Scan for the cell matching the given text and deliver its (X, Y) coordinate at center. 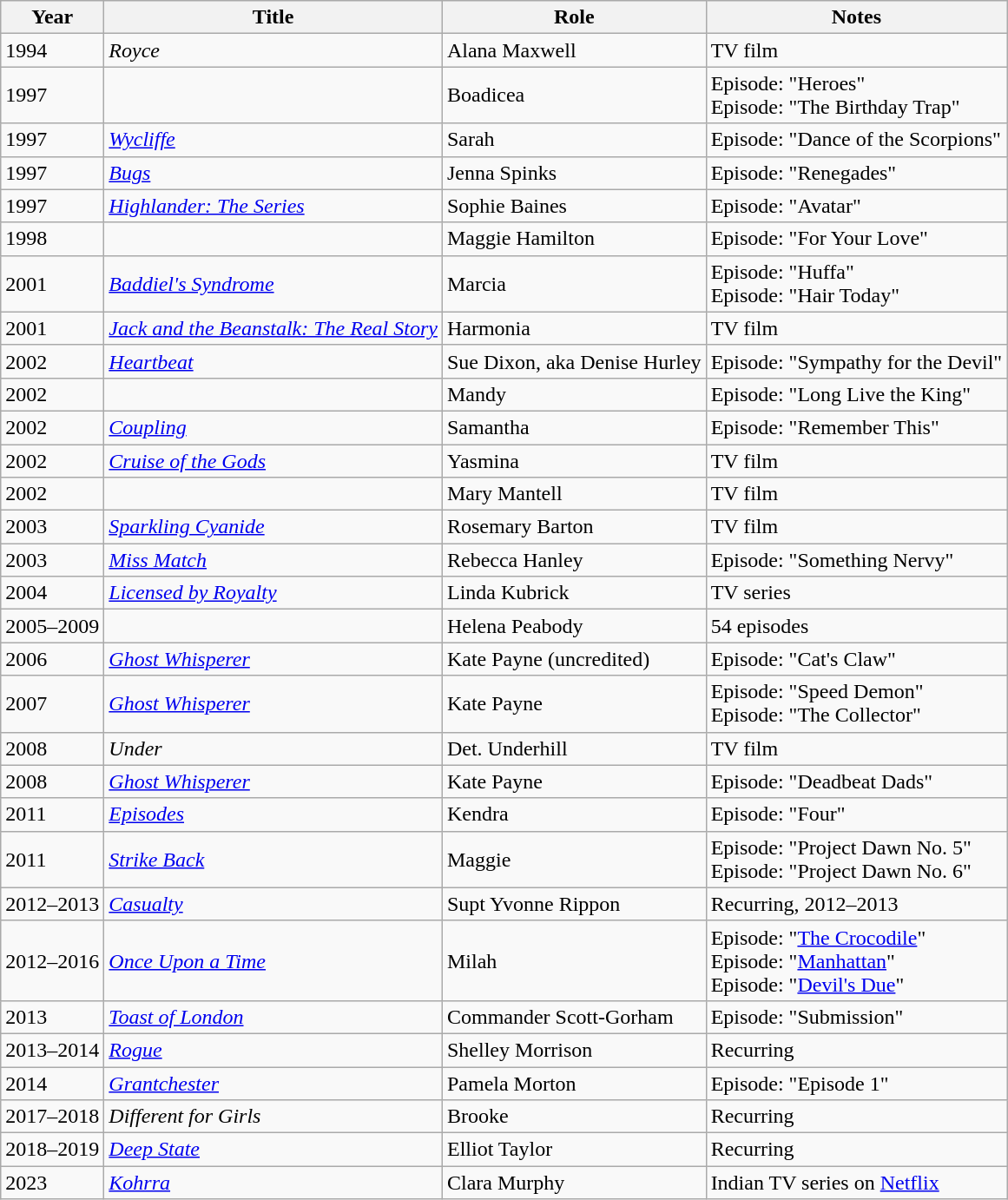
Mary Mantell (574, 494)
Milah (574, 960)
Licensed by Royalty (273, 593)
Kendra (574, 814)
Maggie Hamilton (574, 239)
Harmonia (574, 328)
Title (273, 17)
Elliot Taylor (574, 1150)
Episode: "Submission" (856, 1017)
Role (574, 17)
Mandy (574, 394)
Clara Murphy (574, 1183)
Sue Dixon, aka Denise Hurley (574, 361)
Yasmina (574, 461)
Episode: "Sympathy for the Devil" (856, 361)
Bugs (273, 173)
Episode: "The Crocodile"Episode: "Manhattan"Episode: "Devil's Due" (856, 960)
Deep State (273, 1150)
Supt Yvonne Rippon (574, 904)
2006 (52, 659)
Helena Peabody (574, 626)
Different for Girls (273, 1117)
Episode: "Heroes"Episode: "The Birthday Trap" (856, 96)
Heartbeat (273, 361)
Episode: "Remember This" (856, 427)
Sarah (574, 140)
Once Upon a Time (273, 960)
Recurring, 2012–2013 (856, 904)
Episodes (273, 814)
1994 (52, 50)
Episode: "Cat's Claw" (856, 659)
Episode: "Episode 1" (856, 1083)
Maggie (574, 860)
Notes (856, 17)
Brooke (574, 1117)
2023 (52, 1183)
Wycliffe (273, 140)
Coupling (273, 427)
Kate Payne (uncredited) (574, 659)
Rosemary Barton (574, 527)
2017–2018 (52, 1117)
Jenna Spinks (574, 173)
2018–2019 (52, 1150)
Episode: "Dance of the Scorpions" (856, 140)
TV series (856, 593)
Episode: "Something Nervy" (856, 560)
Episode: "Avatar" (856, 206)
Strike Back (273, 860)
Episode: "Long Live the King" (856, 394)
2014 (52, 1083)
Marcia (574, 283)
Shelley Morrison (574, 1050)
2013–2014 (52, 1050)
Sophie Baines (574, 206)
Kohrra (273, 1183)
Baddiel's Syndrome (273, 283)
2007 (52, 703)
1998 (52, 239)
Episode: "Deadbeat Dads" (856, 781)
Pamela Morton (574, 1083)
Rebecca Hanley (574, 560)
Indian TV series on Netflix (856, 1183)
Rogue (273, 1050)
Under (273, 748)
Grantchester (273, 1083)
Boadicea (574, 96)
Cruise of the Gods (273, 461)
2005–2009 (52, 626)
Alana Maxwell (574, 50)
Det. Underhill (574, 748)
Toast of London (273, 1017)
2012–2013 (52, 904)
2012–2016 (52, 960)
54 episodes (856, 626)
Miss Match (273, 560)
Episode: "Four" (856, 814)
Highlander: The Series (273, 206)
Commander Scott-Gorham (574, 1017)
Episode: "Renegades" (856, 173)
Jack and the Beanstalk: The Real Story (273, 328)
Linda Kubrick (574, 593)
Samantha (574, 427)
2004 (52, 593)
Episode: "For Your Love" (856, 239)
Casualty (273, 904)
Episode: "Project Dawn No. 5"Episode: "Project Dawn No. 6" (856, 860)
Episode: "Speed Demon"Episode: "The Collector" (856, 703)
Royce (273, 50)
Year (52, 17)
Episode: "Huffa"Episode: "Hair Today" (856, 283)
Sparkling Cyanide (273, 527)
2013 (52, 1017)
